Detect which cell encompasses the target text, then output its [x, y] center coordinate. 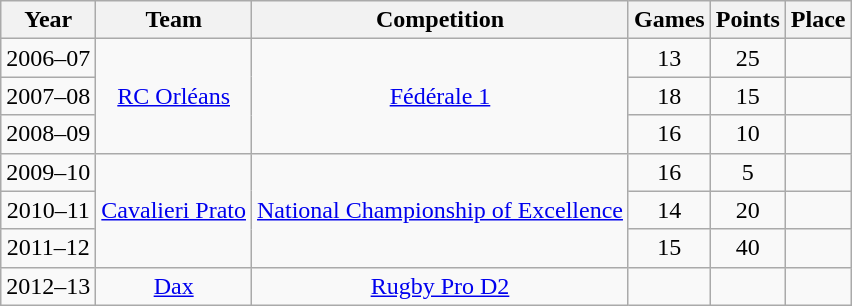
Year [48, 20]
Cavalieri Prato [174, 210]
Points [748, 20]
Rugby Pro D2 [440, 286]
Competition [440, 20]
2010–11 [48, 210]
14 [669, 210]
2011–12 [48, 248]
Team [174, 20]
40 [748, 248]
2012–13 [48, 286]
2009–10 [48, 172]
National Championship of Excellence [440, 210]
Fédérale 1 [440, 96]
Place [818, 20]
18 [669, 96]
10 [748, 134]
20 [748, 210]
2007–08 [48, 96]
Games [669, 20]
2006–07 [48, 58]
2008–09 [48, 134]
RC Orléans [174, 96]
Dax [174, 286]
5 [748, 172]
13 [669, 58]
25 [748, 58]
